Extract the (x, y) coordinate from the center of the cell holding the provided text.  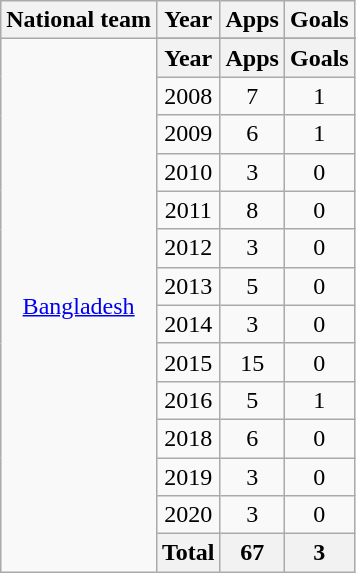
2016 (188, 400)
2019 (188, 477)
67 (252, 553)
2009 (188, 134)
2020 (188, 515)
7 (252, 96)
2018 (188, 438)
2012 (188, 248)
8 (252, 210)
Total (188, 553)
2014 (188, 324)
15 (252, 362)
2013 (188, 286)
2008 (188, 96)
Bangladesh (79, 306)
2011 (188, 210)
National team (79, 20)
2010 (188, 172)
2015 (188, 362)
